Determine the [X, Y] coordinate at the center of the cell enclosing the given text.  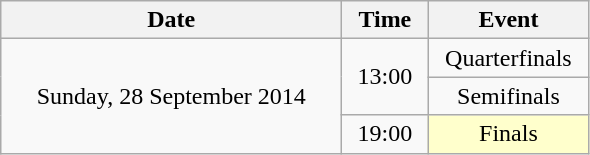
Finals [508, 134]
Quarterfinals [508, 58]
Sunday, 28 September 2014 [172, 96]
Time [385, 20]
Semifinals [508, 96]
Event [508, 20]
19:00 [385, 134]
Date [172, 20]
13:00 [385, 77]
